Extract the (X, Y) coordinate from the center of the cell holding the provided text.  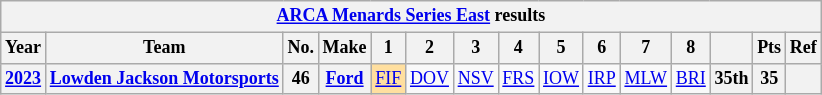
6 (602, 48)
Ref (803, 48)
2023 (24, 78)
NSV (476, 78)
No. (300, 48)
Make (344, 48)
FRS (518, 78)
Lowden Jackson Motorsports (164, 78)
FIF (388, 78)
DOV (430, 78)
BRI (690, 78)
5 (562, 48)
35th (732, 78)
Year (24, 48)
7 (646, 48)
IOW (562, 78)
Team (164, 48)
ARCA Menards Series East results (411, 16)
46 (300, 78)
IRP (602, 78)
35 (770, 78)
2 (430, 48)
1 (388, 48)
MLW (646, 78)
8 (690, 48)
Pts (770, 48)
3 (476, 48)
4 (518, 48)
Ford (344, 78)
